Return the [X, Y] coordinate for the center point of the cell that contains the specified text.  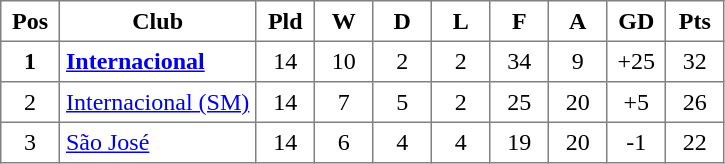
F [519, 21]
D [402, 21]
10 [344, 61]
7 [344, 102]
19 [519, 142]
34 [519, 61]
W [344, 21]
9 [578, 61]
L [461, 21]
1 [30, 61]
-1 [636, 142]
Pos [30, 21]
+5 [636, 102]
3 [30, 142]
+25 [636, 61]
32 [695, 61]
Pld [285, 21]
São José [158, 142]
GD [636, 21]
Internacional (SM) [158, 102]
Internacional [158, 61]
A [578, 21]
22 [695, 142]
Club [158, 21]
25 [519, 102]
5 [402, 102]
Pts [695, 21]
26 [695, 102]
6 [344, 142]
